Scan for the cell matching the given text and deliver its [x, y] coordinate at center. 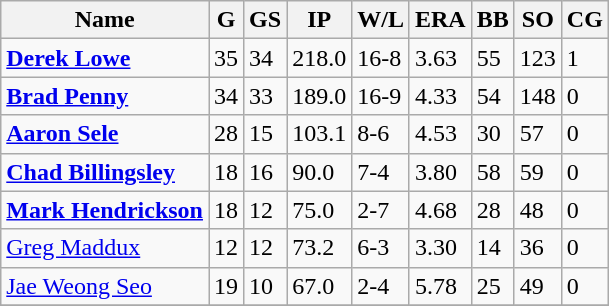
49 [538, 286]
Greg Maddux [105, 248]
16-9 [381, 96]
Jae Weong Seo [105, 286]
75.0 [320, 210]
SO [538, 20]
1 [584, 58]
3.30 [440, 248]
2-7 [381, 210]
35 [226, 58]
48 [538, 210]
10 [266, 286]
8-6 [381, 134]
103.1 [320, 134]
58 [492, 172]
7-4 [381, 172]
57 [538, 134]
3.80 [440, 172]
Aaron Sele [105, 134]
Derek Lowe [105, 58]
4.53 [440, 134]
G [226, 20]
123 [538, 58]
W/L [381, 20]
73.2 [320, 248]
IP [320, 20]
2-4 [381, 286]
Mark Hendrickson [105, 210]
55 [492, 58]
148 [538, 96]
54 [492, 96]
Chad Billingsley [105, 172]
5.78 [440, 286]
3.63 [440, 58]
15 [266, 134]
30 [492, 134]
BB [492, 20]
6-3 [381, 248]
36 [538, 248]
CG [584, 20]
25 [492, 286]
33 [266, 96]
218.0 [320, 58]
90.0 [320, 172]
GS [266, 20]
16-8 [381, 58]
14 [492, 248]
67.0 [320, 286]
Brad Penny [105, 96]
189.0 [320, 96]
ERA [440, 20]
59 [538, 172]
16 [266, 172]
19 [226, 286]
Name [105, 20]
4.68 [440, 210]
4.33 [440, 96]
